Find where the given text appears and provide that cell's center as [X, Y] coordinate. 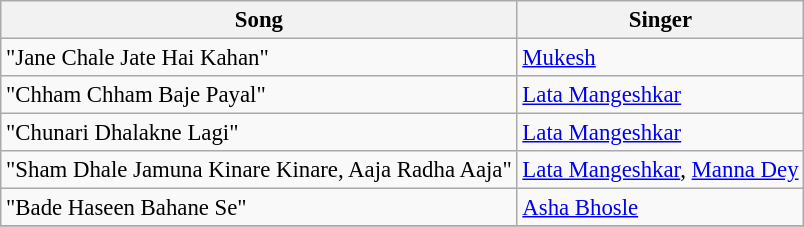
"Bade Haseen Bahane Se" [259, 208]
Mukesh [660, 58]
Lata Mangeshkar, Manna Dey [660, 170]
Singer [660, 20]
"Chham Chham Baje Payal" [259, 95]
Asha Bhosle [660, 208]
"Sham Dhale Jamuna Kinare Kinare, Aaja Radha Aaja" [259, 170]
Song [259, 20]
"Chunari Dhalakne Lagi" [259, 133]
"Jane Chale Jate Hai Kahan" [259, 58]
